Extract the [x, y] coordinate from the center of the cell holding the provided text.  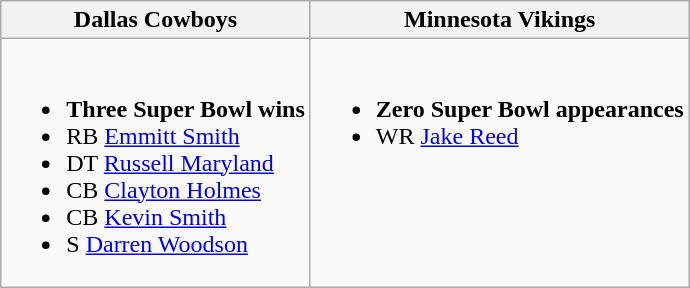
Minnesota Vikings [500, 20]
Three Super Bowl winsRB Emmitt SmithDT Russell MarylandCB Clayton HolmesCB Kevin SmithS Darren Woodson [156, 163]
Zero Super Bowl appearancesWR Jake Reed [500, 163]
Dallas Cowboys [156, 20]
